Detect which cell encompasses the target text, then output its (X, Y) center coordinate. 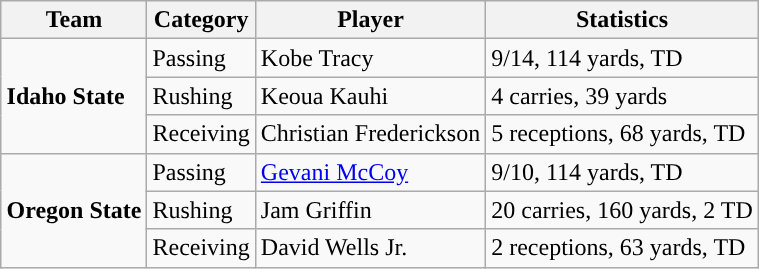
Keoua Kauhi (370, 96)
Statistics (622, 20)
9/10, 114 yards, TD (622, 172)
4 carries, 39 yards (622, 96)
Gevani McCoy (370, 172)
Jam Griffin (370, 210)
Christian Frederickson (370, 134)
Kobe Tracy (370, 58)
Player (370, 20)
5 receptions, 68 yards, TD (622, 134)
Oregon State (74, 210)
Idaho State (74, 96)
Category (201, 20)
20 carries, 160 yards, 2 TD (622, 210)
9/14, 114 yards, TD (622, 58)
2 receptions, 63 yards, TD (622, 248)
David Wells Jr. (370, 248)
Team (74, 20)
